Output the (X, Y) coordinate of the center of the cell containing the given text.  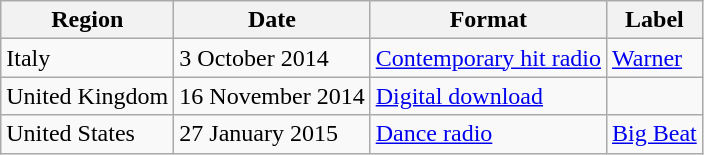
United States (88, 134)
Dance radio (488, 134)
United Kingdom (88, 96)
Italy (88, 58)
3 October 2014 (272, 58)
Digital download (488, 96)
16 November 2014 (272, 96)
Format (488, 20)
Big Beat (655, 134)
Label (655, 20)
Date (272, 20)
Warner (655, 58)
Region (88, 20)
27 January 2015 (272, 134)
Contemporary hit radio (488, 58)
